From the cell containing the given text, extract its center point as [x, y] coordinate. 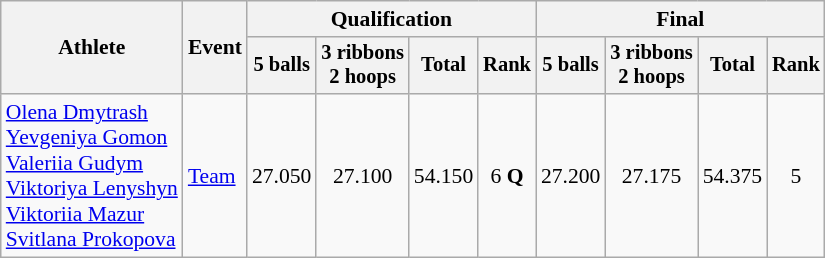
27.175 [651, 176]
Athlete [92, 48]
Team [215, 176]
Qualification [392, 19]
Olena DmytrashYevgeniya GomonValeriia GudymViktoriya LenyshynViktoriia MazurSvitlana Prokopova [92, 176]
27.200 [570, 176]
54.375 [732, 176]
6 Q [507, 176]
Event [215, 48]
Final [680, 19]
27.100 [362, 176]
27.050 [282, 176]
54.150 [444, 176]
5 [796, 176]
